Detect which cell encompasses the target text, then output its [x, y] center coordinate. 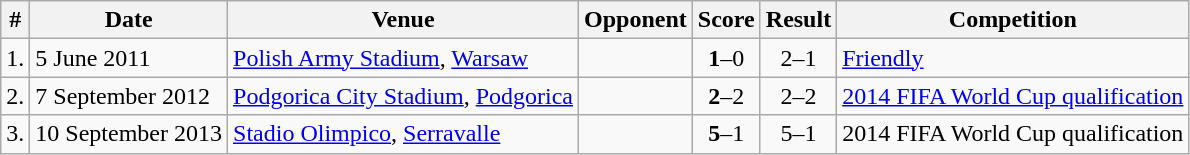
1–0 [726, 58]
5 June 2011 [129, 58]
Podgorica City Stadium, Podgorica [404, 96]
Competition [1013, 20]
3. [16, 134]
Date [129, 20]
2–1 [798, 58]
Score [726, 20]
2. [16, 96]
Result [798, 20]
7 September 2012 [129, 96]
Opponent [636, 20]
Friendly [1013, 58]
Venue [404, 20]
10 September 2013 [129, 134]
# [16, 20]
Stadio Olimpico, Serravalle [404, 134]
1. [16, 58]
Polish Army Stadium, Warsaw [404, 58]
